Identify which cell holds the provided text, then report its [x, y] central coordinate. 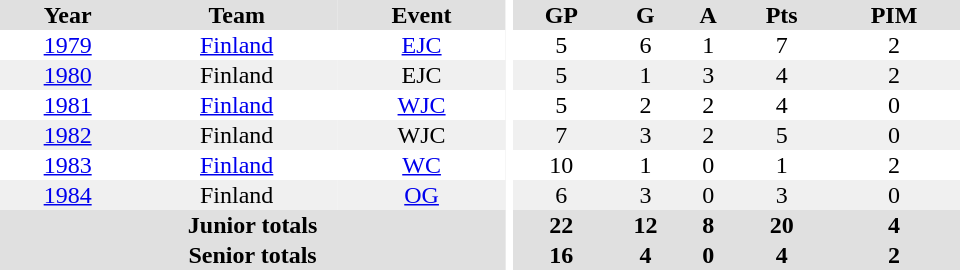
PIM [894, 15]
Event [422, 15]
Junior totals [252, 225]
GP [561, 15]
1979 [68, 45]
1984 [68, 195]
Team [236, 15]
Senior totals [252, 255]
G [646, 15]
16 [561, 255]
1981 [68, 105]
Year [68, 15]
8 [708, 225]
Pts [782, 15]
1982 [68, 135]
1980 [68, 75]
OG [422, 195]
WC [422, 165]
10 [561, 165]
A [708, 15]
20 [782, 225]
22 [561, 225]
12 [646, 225]
1983 [68, 165]
